Detect which cell encompasses the target text, then output its (x, y) center coordinate. 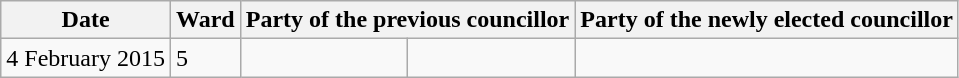
Date (86, 20)
Ward (205, 20)
5 (205, 58)
4 February 2015 (86, 58)
Party of the newly elected councillor (767, 20)
Party of the previous councillor (408, 20)
